Pinpoint the cell where the given text exists, returning its [x, y] midpoint coordinate. 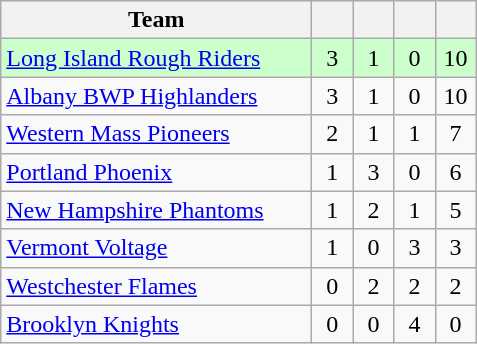
Team [156, 20]
Westchester Flames [156, 286]
4 [414, 324]
New Hampshire Phantoms [156, 210]
Portland Phoenix [156, 172]
Brooklyn Knights [156, 324]
Western Mass Pioneers [156, 134]
7 [456, 134]
Vermont Voltage [156, 248]
Long Island Rough Riders [156, 58]
Albany BWP Highlanders [156, 96]
5 [456, 210]
6 [456, 172]
